Determine the [x, y] coordinate at the center of the cell enclosing the given text.  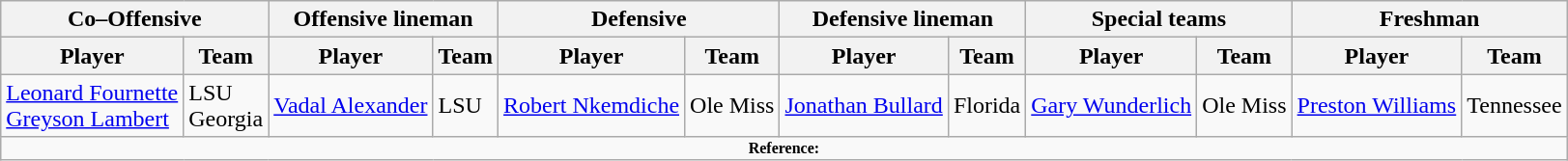
Tennessee [1515, 106]
Special teams [1159, 19]
LSU Georgia [226, 106]
Gary Wunderlich [1111, 106]
LSU [466, 106]
Jonathan Bullard [864, 106]
Co–Offensive [135, 19]
Preston Williams [1377, 106]
Defensive [640, 19]
Reference: [784, 148]
Florida [986, 106]
Robert Nkemdiche [591, 106]
Offensive lineman [384, 19]
Vadal Alexander [351, 106]
Freshman [1430, 19]
Defensive lineman [902, 19]
Leonard Fournette Greyson Lambert [93, 106]
